Output the [x, y] coordinate of the center of the cell containing the given text.  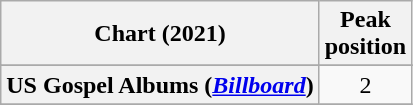
Chart (2021) [160, 34]
Peakposition [365, 34]
2 [365, 85]
US Gospel Albums (Billboard) [160, 85]
